Return the (X, Y) coordinate for the center point of the cell that contains the specified text.  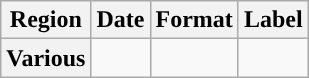
Label (273, 20)
Date (120, 20)
Format (194, 20)
Various (46, 58)
Region (46, 20)
